Extract the (x, y) coordinate from the center of the cell holding the provided text.  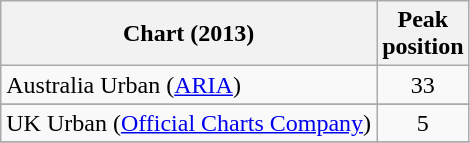
Peakposition (423, 34)
UK Urban (Official Charts Company) (189, 123)
Chart (2013) (189, 34)
5 (423, 123)
Australia Urban (ARIA) (189, 85)
33 (423, 85)
